Scan for the cell matching the given text and deliver its [x, y] coordinate at center. 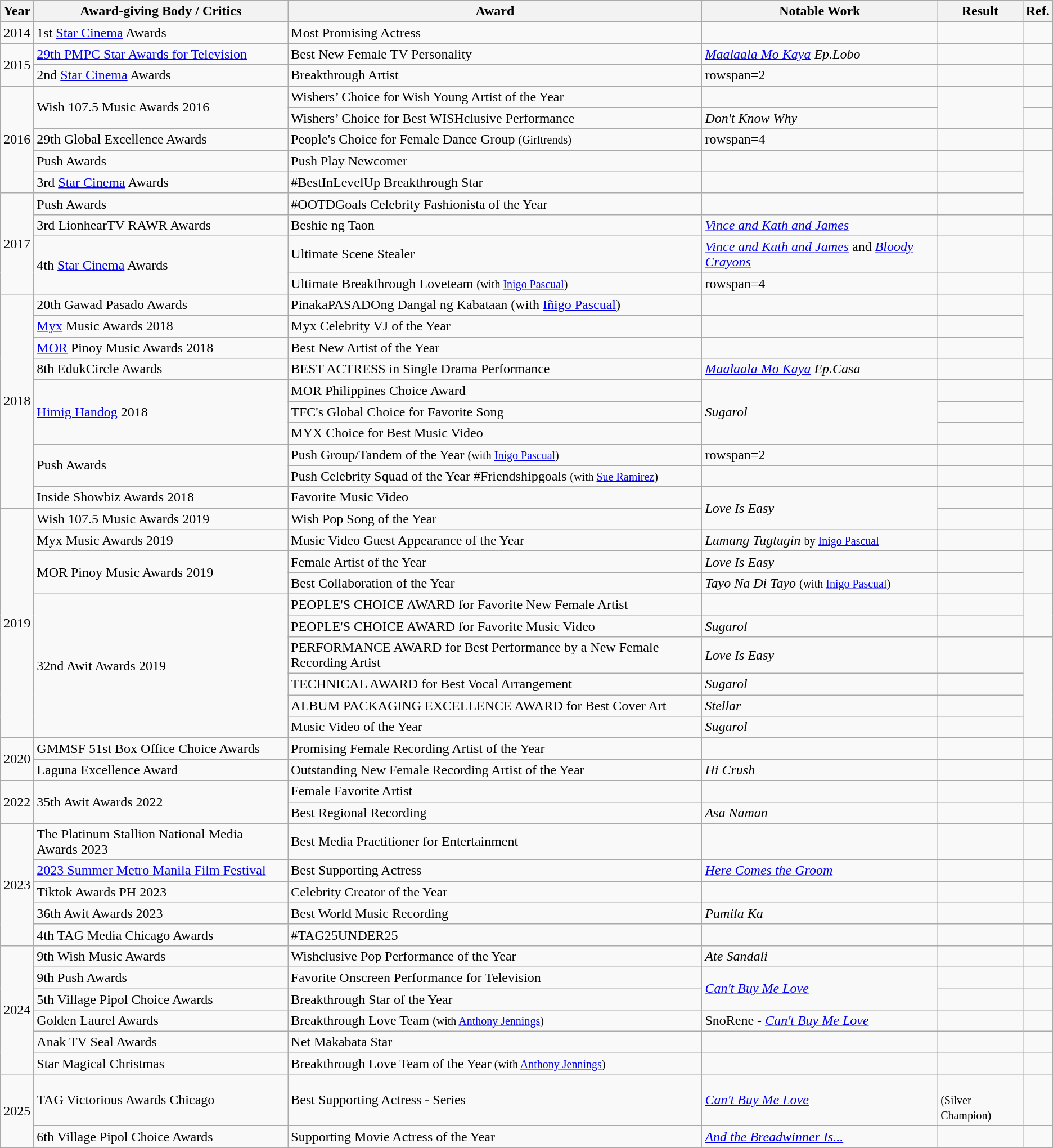
Best World Music Recording [495, 913]
And the Breadwinner Is... [820, 1137]
35th Awit Awards 2022 [161, 802]
TECHNICAL AWARD for Best Vocal Arrangement [495, 684]
Net Makabata Star [495, 1042]
Celebrity Creator of the Year [495, 892]
MOR Pinoy Music Awards 2018 [161, 348]
29th PMPC Star Awards for Television [161, 54]
GMMSF 51st Box Office Choice Awards [161, 748]
2023 Summer Metro Manila Film Festival [161, 871]
(Silver Champion) [980, 1100]
Best Supporting Actress - Series [495, 1100]
Wishclusive Pop Performance of the Year [495, 956]
Inside Showbiz Awards 2018 [161, 497]
The Platinum Stallion National Media Awards 2023 [161, 842]
Wishers’ Choice for Best WISHclusive Performance [495, 118]
Favorite Onscreen Performance for Television [495, 977]
Best Media Practitioner for Entertainment [495, 842]
3rd LionhearTV RAWR Awards [161, 225]
9th Wish Music Awards [161, 956]
#TAG25UNDER25 [495, 935]
Here Comes the Groom [820, 871]
Supporting Movie Actress of the Year [495, 1137]
Notable Work [820, 11]
Lumang Tugtugin by Inigo Pascual [820, 540]
4th TAG Media Chicago Awards [161, 935]
1st Star Cinema Awards [161, 33]
Best New Female TV Personality [495, 54]
Asa Naman [820, 813]
Ate Sandali [820, 956]
Push Play Newcomer [495, 161]
Pumila Ka [820, 913]
Vince and Kath and James and Bloody Crayons [820, 254]
2023 [17, 885]
2022 [17, 802]
Don't Know Why [820, 118]
BEST ACTRESS in Single Drama Performance [495, 369]
Promising Female Recording Artist of the Year [495, 748]
PinakaPASADOng Dangal ng Kabataan (with Iñigo Pascual) [495, 305]
Best New Artist of the Year [495, 348]
3rd Star Cinema Awards [161, 182]
36th Awit Awards 2023 [161, 913]
9th Push Awards [161, 977]
Best Supporting Actress [495, 871]
MYX Choice for Best Music Video [495, 433]
Breakthrough Star of the Year [495, 999]
Tayo Na Di Tayo (with Inigo Pascual) [820, 583]
Female Artist of the Year [495, 562]
2nd Star Cinema Awards [161, 75]
29th Global Excellence Awards [161, 140]
2025 [17, 1111]
Year [17, 11]
TFC's Global Choice for Favorite Song [495, 412]
Wishers’ Choice for Wish Young Artist of the Year [495, 97]
Anak TV Seal Awards [161, 1042]
Stellar [820, 706]
Ref. [1037, 11]
Tiktok Awards PH 2023 [161, 892]
Best Regional Recording [495, 813]
2016 [17, 140]
SnoRene - Can't Buy Me Love [820, 1021]
2017 [17, 243]
PEOPLE'S CHOICE AWARD for Favorite Music Video [495, 626]
#OOTDGoals Celebrity Fashionista of the Year [495, 204]
TAG Victorious Awards Chicago [161, 1100]
Himig Handog 2018 [161, 412]
2019 [17, 623]
Wish 107.5 Music Awards 2016 [161, 107]
Outstanding New Female Recording Artist of the Year [495, 770]
ALBUM PACKAGING EXCELLENCE AWARD for Best Cover Art [495, 706]
2018 [17, 402]
Breakthrough Artist [495, 75]
Hi Crush [820, 770]
5th Village Pipol Choice Awards [161, 999]
6th Village Pipol Choice Awards [161, 1137]
Award [495, 11]
Myx Music Awards 2018 [161, 326]
2015 [17, 65]
32nd Awit Awards 2019 [161, 665]
Push Celebrity Squad of the Year #Friendshipgoals (with Sue Ramirez) [495, 476]
Vince and Kath and James [820, 225]
Maalaala Mo Kaya Ep.Casa [820, 369]
2020 [17, 759]
Award-giving Body / Critics [161, 11]
Golden Laurel Awards [161, 1021]
Wish Pop Song of the Year [495, 519]
PERFORMANCE AWARD for Best Performance by a New Female Recording Artist [495, 655]
2024 [17, 1010]
People's Choice for Female Dance Group (Girltrends) [495, 140]
Ultimate Scene Stealer [495, 254]
Most Promising Actress [495, 33]
Star Magical Christmas [161, 1064]
Music Video of the Year [495, 727]
Breakthrough Love Team (with Anthony Jennings) [495, 1021]
MOR Pinoy Music Awards 2019 [161, 572]
Laguna Excellence Award [161, 770]
20th Gawad Pasado Awards [161, 305]
2014 [17, 33]
Music Video Guest Appearance of the Year [495, 540]
4th Star Cinema Awards [161, 264]
Result [980, 11]
Maalaala Mo Kaya Ep.Lobo [820, 54]
Favorite Music Video [495, 497]
Wish 107.5 Music Awards 2019 [161, 519]
Ultimate Breakthrough Loveteam (with Inigo Pascual) [495, 283]
MOR Philippines Choice Award [495, 391]
Myx Music Awards 2019 [161, 540]
8th EdukCircle Awards [161, 369]
Myx Celebrity VJ of the Year [495, 326]
Breakthrough Love Team of the Year (with Anthony Jennings) [495, 1064]
PEOPLE'S CHOICE AWARD for Favorite New Female Artist [495, 604]
Beshie ng Taon [495, 225]
Push Group/Tandem of the Year (with Inigo Pascual) [495, 455]
Best Collaboration of the Year [495, 583]
#BestInLevelUp Breakthrough Star [495, 182]
Female Favorite Artist [495, 791]
